Capture the cell that displays the provided text and extract its (x, y) central coordinate. 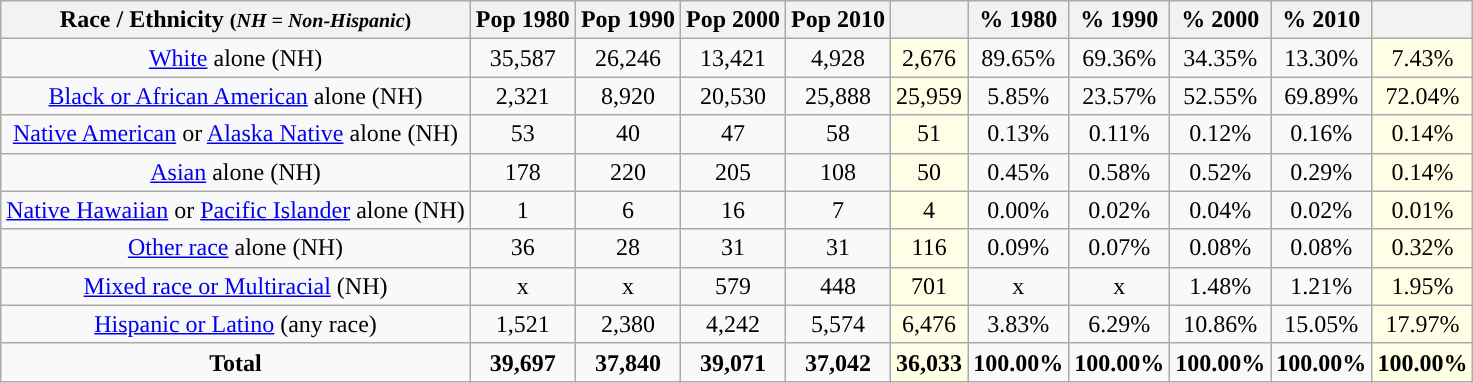
1 (522, 210)
Native American or Alaska Native alone (NH) (236, 134)
0.16% (1322, 134)
0.01% (1422, 210)
2,321 (522, 96)
White alone (NH) (236, 58)
0.07% (1120, 248)
701 (930, 286)
0.29% (1322, 172)
4,928 (838, 58)
% 1980 (1018, 20)
1.48% (1220, 286)
89.65% (1018, 58)
69.89% (1322, 96)
23.57% (1120, 96)
6.29% (1120, 324)
579 (732, 286)
13,421 (732, 58)
1,521 (522, 324)
116 (930, 248)
1.21% (1322, 286)
2,676 (930, 58)
25,888 (838, 96)
25,959 (930, 96)
36,033 (930, 362)
72.04% (1422, 96)
205 (732, 172)
58 (838, 134)
448 (838, 286)
1.95% (1422, 286)
8,920 (628, 96)
7 (838, 210)
20,530 (732, 96)
17.97% (1422, 324)
108 (838, 172)
0.09% (1018, 248)
220 (628, 172)
3.83% (1018, 324)
% 1990 (1120, 20)
0.58% (1120, 172)
39,697 (522, 362)
34.35% (1220, 58)
0.52% (1220, 172)
51 (930, 134)
Hispanic or Latino (any race) (236, 324)
Pop 2010 (838, 20)
6 (628, 210)
37,042 (838, 362)
28 (628, 248)
26,246 (628, 58)
% 2000 (1220, 20)
50 (930, 172)
40 (628, 134)
7.43% (1422, 58)
Black or African American alone (NH) (236, 96)
47 (732, 134)
Race / Ethnicity (NH = Non-Hispanic) (236, 20)
36 (522, 248)
52.55% (1220, 96)
Other race alone (NH) (236, 248)
178 (522, 172)
13.30% (1322, 58)
Asian alone (NH) (236, 172)
Pop 2000 (732, 20)
Mixed race or Multiracial (NH) (236, 286)
0.12% (1220, 134)
0.00% (1018, 210)
Native Hawaiian or Pacific Islander alone (NH) (236, 210)
37,840 (628, 362)
16 (732, 210)
Pop 1990 (628, 20)
Pop 1980 (522, 20)
53 (522, 134)
15.05% (1322, 324)
5,574 (838, 324)
69.36% (1120, 58)
4,242 (732, 324)
0.32% (1422, 248)
0.04% (1220, 210)
Total (236, 362)
5.85% (1018, 96)
4 (930, 210)
2,380 (628, 324)
% 2010 (1322, 20)
0.13% (1018, 134)
0.45% (1018, 172)
10.86% (1220, 324)
35,587 (522, 58)
39,071 (732, 362)
0.11% (1120, 134)
6,476 (930, 324)
